For the text-containing cell, return its midpoint in (X, Y) coordinate format. 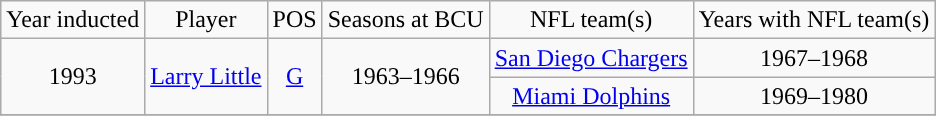
Seasons at BCU (406, 20)
1967–1968 (814, 58)
Player (206, 20)
Years with NFL team(s) (814, 20)
1963–1966 (406, 77)
NFL team(s) (591, 20)
POS (294, 20)
G (294, 77)
Larry Little (206, 77)
1969–1980 (814, 96)
1993 (73, 77)
Year inducted (73, 20)
Miami Dolphins (591, 96)
San Diego Chargers (591, 58)
